Locate the cell with the specified text and output its (x, y) center coordinate. 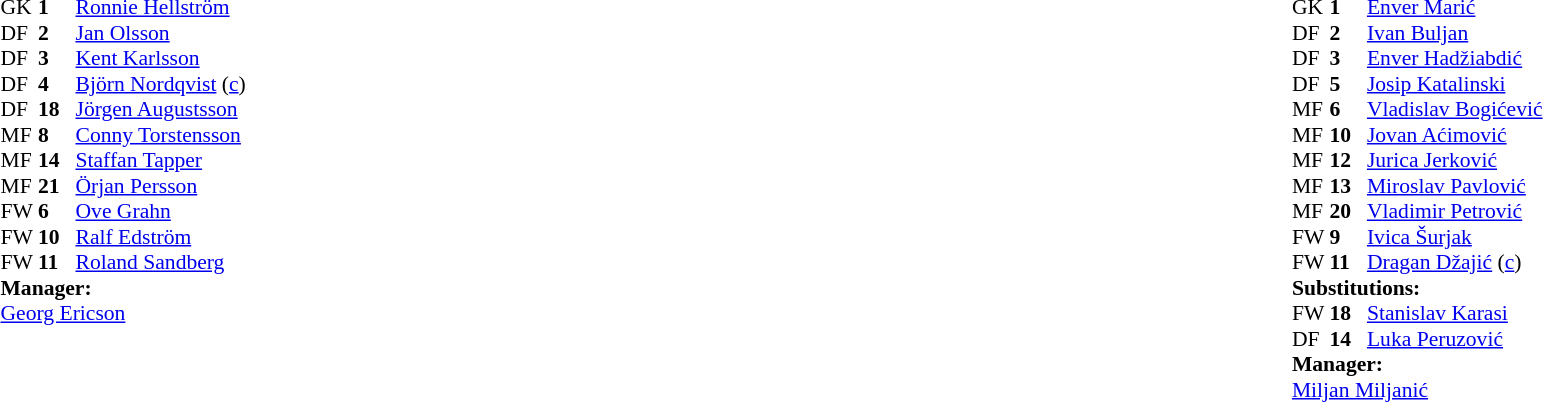
20 (1348, 211)
Ove Grahn (161, 211)
Ivan Buljan (1455, 33)
Jurica Jerković (1455, 161)
Substitutions: (1418, 288)
9 (1348, 237)
Staffan Tapper (161, 161)
Conny Torstensson (161, 135)
Örjan Persson (161, 186)
Jan Olsson (161, 33)
Enver Hadžiabdić (1455, 59)
Josip Katalinski (1455, 84)
12 (1348, 161)
Luka Peruzović (1455, 339)
Ralf Edström (161, 237)
Jörgen Augustsson (161, 109)
13 (1348, 186)
Jovan Aćimović (1455, 135)
Vladislav Bogićević (1455, 109)
21 (57, 186)
Ivica Šurjak (1455, 237)
Dragan Džajić (c) (1455, 263)
Stanislav Karasi (1455, 313)
5 (1348, 84)
Georg Ericson (122, 313)
Björn Nordqvist (c) (161, 84)
8 (57, 135)
Kent Karlsson (161, 59)
4 (57, 84)
Miroslav Pavlović (1455, 186)
Roland Sandberg (161, 263)
Vladimir Petrović (1455, 211)
